Extract the [X, Y] coordinate from the center of the cell holding the provided text.  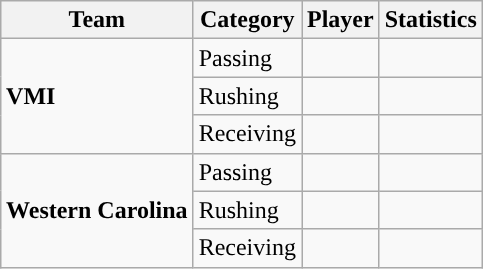
Category [247, 20]
Team [98, 20]
Player [341, 20]
VMI [98, 96]
Western Carolina [98, 210]
Statistics [430, 20]
